Locate the cell with the specified text and output its (X, Y) center coordinate. 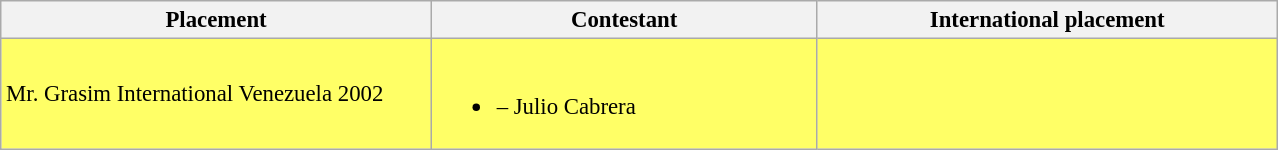
International placement (1048, 20)
Contestant (624, 20)
Mr. Grasim International Venezuela 2002 (216, 94)
– Julio Cabrera (624, 94)
Placement (216, 20)
